Determine the [x, y] coordinate at the center of the cell enclosing the given text.  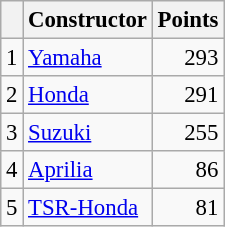
86 [188, 170]
1 [12, 58]
4 [12, 170]
Aprilia [88, 170]
Yamaha [88, 58]
Points [188, 20]
3 [12, 133]
TSR-Honda [88, 208]
Honda [88, 95]
293 [188, 58]
291 [188, 95]
81 [188, 208]
2 [12, 95]
Constructor [88, 20]
255 [188, 133]
Suzuki [88, 133]
5 [12, 208]
